Capture the cell that displays the provided text and extract its (x, y) central coordinate. 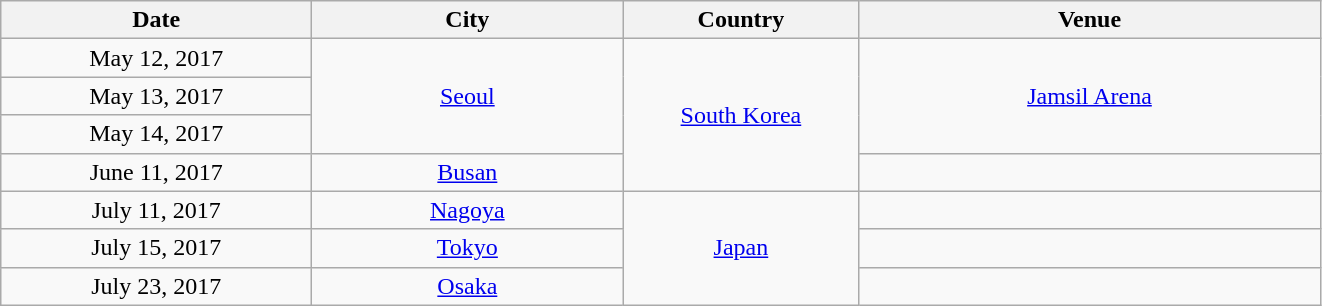
July 23, 2017 (156, 286)
Tokyo (468, 248)
July 11, 2017 (156, 210)
May 14, 2017 (156, 134)
Seoul (468, 96)
Venue (1090, 20)
May 12, 2017 (156, 58)
May 13, 2017 (156, 96)
June 11, 2017 (156, 172)
South Korea (741, 115)
July 15, 2017 (156, 248)
Country (741, 20)
Busan (468, 172)
City (468, 20)
Jamsil Arena (1090, 96)
Nagoya (468, 210)
Osaka (468, 286)
Japan (741, 248)
Date (156, 20)
